Identify which cell holds the provided text, then report its [x, y] central coordinate. 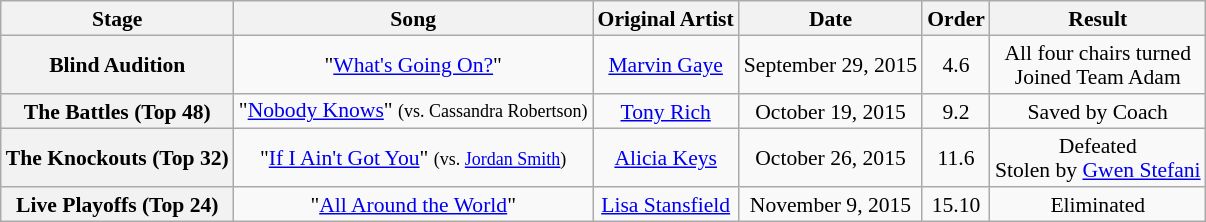
Alicia Keys [666, 158]
November 9, 2015 [830, 204]
Eliminated [1098, 204]
Original Artist [666, 18]
October 26, 2015 [830, 158]
"All Around the World" [414, 204]
"Nobody Knows" (vs. Cassandra Robertson) [414, 111]
"If I Ain't Got You" (vs. Jordan Smith) [414, 158]
"What's Going On?" [414, 64]
Saved by Coach [1098, 111]
September 29, 2015 [830, 64]
All four chairs turnedJoined Team Adam [1098, 64]
October 19, 2015 [830, 111]
Song [414, 18]
DefeatedStolen by Gwen Stefani [1098, 158]
The Knockouts (Top 32) [118, 158]
15.10 [956, 204]
Result [1098, 18]
Live Playoffs (Top 24) [118, 204]
Blind Audition [118, 64]
4.6 [956, 64]
11.6 [956, 158]
Order [956, 18]
9.2 [956, 111]
The Battles (Top 48) [118, 111]
Date [830, 18]
Lisa Stansfield [666, 204]
Marvin Gaye [666, 64]
Stage [118, 18]
Tony Rich [666, 111]
